For the text-containing cell, return its midpoint in (x, y) coordinate format. 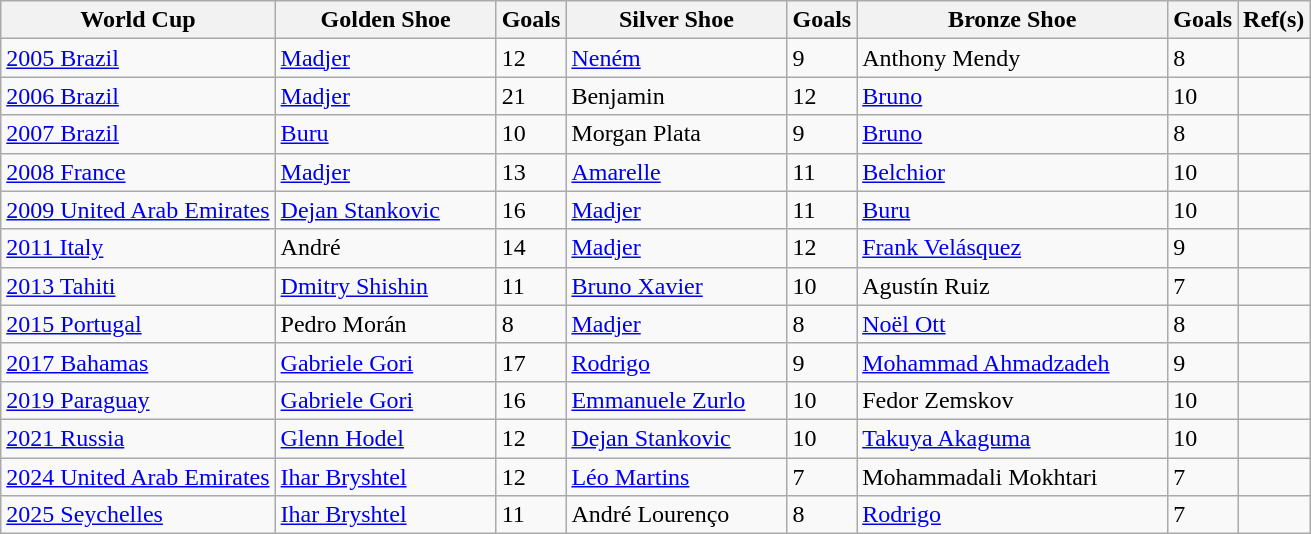
Morgan Plata (676, 134)
2008 France (138, 172)
Bronze Shoe (1012, 20)
André (386, 248)
21 (531, 96)
Emmanuele Zurlo (676, 400)
Takuya Akaguma (1012, 438)
Anthony Mendy (1012, 58)
14 (531, 248)
Silver Shoe (676, 20)
Léo Martins (676, 477)
2011 Italy (138, 248)
Dmitry Shishin (386, 286)
2006 Brazil (138, 96)
Noël Ott (1012, 324)
Glenn Hodel (386, 438)
2017 Bahamas (138, 362)
Agustín Ruiz (1012, 286)
André Lourenço (676, 515)
2013 Tahiti (138, 286)
13 (531, 172)
2009 United Arab Emirates (138, 210)
Frank Velásquez (1012, 248)
2024 United Arab Emirates (138, 477)
2007 Brazil (138, 134)
Benjamin (676, 96)
Belchior (1012, 172)
Neném (676, 58)
Golden Shoe (386, 20)
Bruno Xavier (676, 286)
Ref(s) (1274, 20)
Mohammadali Mokhtari (1012, 477)
World Cup (138, 20)
2005 Brazil (138, 58)
2025 Seychelles (138, 515)
Mohammad Ahmadzadeh (1012, 362)
Fedor Zemskov (1012, 400)
Pedro Morán (386, 324)
2019 Paraguay (138, 400)
2015 Portugal (138, 324)
17 (531, 362)
2021 Russia (138, 438)
Amarelle (676, 172)
